For the text-containing cell, return its midpoint in [X, Y] coordinate format. 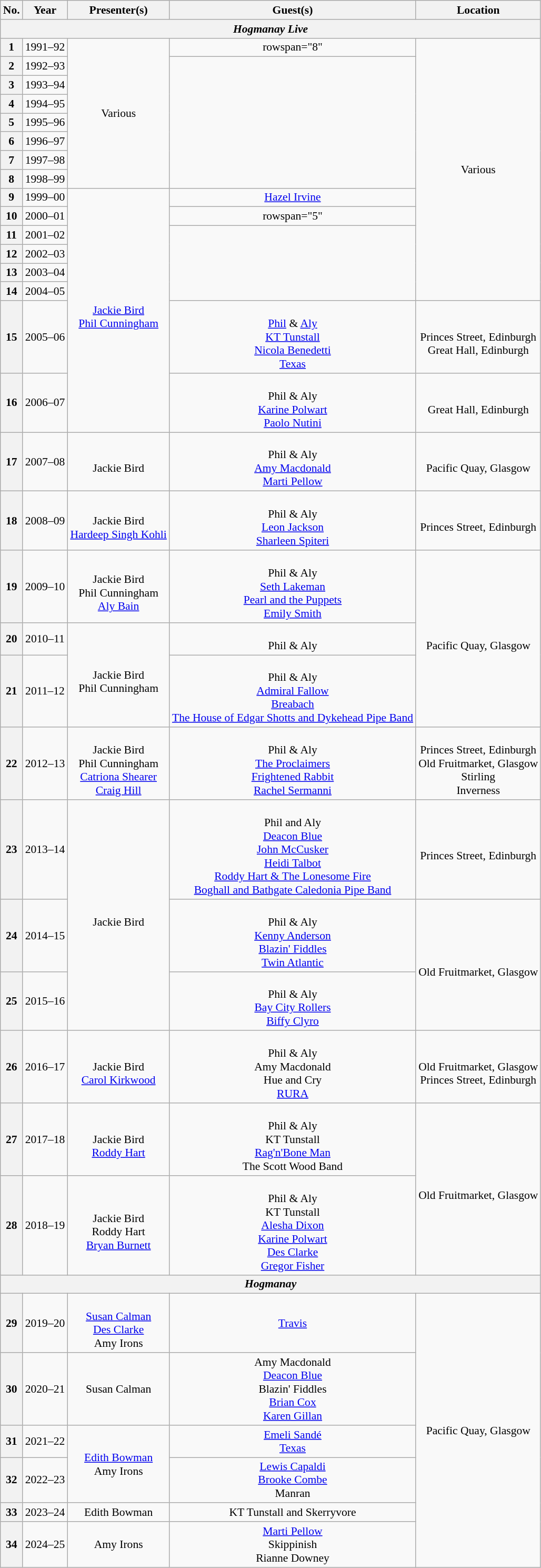
26 [12, 1067]
Phil & AlyThe ProclaimersFrightened RabbitRachel Sermanni [293, 764]
Jackie BirdPhil CunninghamCatriona ShearerCraig Hill [118, 764]
2007–08 [45, 462]
Old Fruitmarket, GlasgowPrinces Street, Edinburgh [478, 1067]
2012–13 [45, 764]
Great Hall, Edinburgh [478, 403]
1991–92 [45, 47]
Princes Street, EdinburghOld Fruitmarket, GlasgowStirlingInverness [478, 764]
13 [12, 273]
Year [45, 10]
rowspan="8" [293, 47]
Hazel Irvine [293, 197]
2003–04 [45, 273]
22 [12, 764]
2023–24 [45, 1513]
Amy MacdonaldDeacon BlueBlazin' FiddlesBrian CoxKaren Gillan [293, 1389]
Location [478, 10]
1994–95 [45, 104]
Guest(s) [293, 10]
Amy Irons [118, 1545]
12 [12, 254]
Princes Street, EdinburghGreat Hall, Edinburgh [478, 337]
1999–00 [45, 197]
Phil & AlyKT Tunstall Nicola BenedettiTexas [293, 337]
1995–96 [45, 123]
24 [12, 936]
2006–07 [45, 403]
8 [12, 179]
Phil & AlySeth LakemanPearl and the PuppetsEmily Smith [293, 587]
Susan CalmanDes ClarkeAmy Irons [118, 1323]
Phil & AlyLeon JacksonSharleen Spiteri [293, 521]
2024–25 [45, 1545]
2020–21 [45, 1389]
16 [12, 403]
Jackie BirdPhil CunninghamAly Bain [118, 587]
19 [12, 587]
2019–20 [45, 1323]
rowspan="5" [293, 216]
Phil & AlyKT TunstallRag'n'Bone ManThe Scott Wood Band [293, 1139]
Marti PellowSkippinishRianne Downey [293, 1545]
27 [12, 1139]
Jackie BirdHardeep Singh Kohli [118, 521]
4 [12, 104]
2015–16 [45, 1001]
7 [12, 160]
6 [12, 142]
28 [12, 1226]
2017–18 [45, 1139]
9 [12, 197]
2001–02 [45, 235]
1997–98 [45, 160]
Edith Bowman [118, 1513]
2004–05 [45, 292]
Phil & AlyAmy MacdonaldMarti Pellow [293, 462]
Phil & AlyAmy Macdonald Hue and CryRURA [293, 1067]
Presenter(s) [118, 10]
30 [12, 1389]
33 [12, 1513]
Jackie BirdCarol Kirkwood [118, 1067]
2009–10 [45, 587]
Phil & AlyKT TunstallAlesha DixonKarine PolwartDes ClarkeGregor Fisher [293, 1226]
34 [12, 1545]
21 [12, 691]
5 [12, 123]
Jackie BirdRoddy Hart [118, 1139]
No. [12, 10]
1992–93 [45, 66]
Jackie BirdRoddy HartBryan Burnett [118, 1226]
1 [12, 47]
29 [12, 1323]
2008–09 [45, 521]
14 [12, 292]
25 [12, 1001]
Phil and AlyDeacon BlueJohn McCuskerHeidi TalbotRoddy Hart & The Lonesome FireBoghall and Bathgate Caledonia Pipe Band [293, 850]
10 [12, 216]
Susan Calman [118, 1389]
31 [12, 1442]
Emeli SandéTexas [293, 1442]
Phil & AlyKenny AndersonBlazin' FiddlesTwin Atlantic [293, 936]
15 [12, 337]
Travis [293, 1323]
Phil & AlyKarine PolwartPaolo Nutini [293, 403]
Lewis CapaldiBrooke CombeManran [293, 1481]
2016–17 [45, 1067]
KT Tunstall and Skerryvore [293, 1513]
32 [12, 1481]
23 [12, 850]
2000–01 [45, 216]
1996–97 [45, 142]
2014–15 [45, 936]
2002–03 [45, 254]
Phil & AlyBay City RollersBiffy Clyro [293, 1001]
1993–94 [45, 85]
2018–19 [45, 1226]
11 [12, 235]
Phil & AlyAdmiral FallowBreabachThe House of Edgar Shotts and Dykehead Pipe Band [293, 691]
2 [12, 66]
18 [12, 521]
Hogmanay Live [270, 29]
2022–23 [45, 1481]
17 [12, 462]
Hogmanay [270, 1284]
Phil & Aly [293, 639]
2005–06 [45, 337]
1998–99 [45, 179]
2010–11 [45, 639]
2021–22 [45, 1442]
3 [12, 85]
Edith BowmanAmy Irons [118, 1464]
20 [12, 639]
2011–12 [45, 691]
2013–14 [45, 850]
